Scan for the cell matching the given text and deliver its [x, y] coordinate at center. 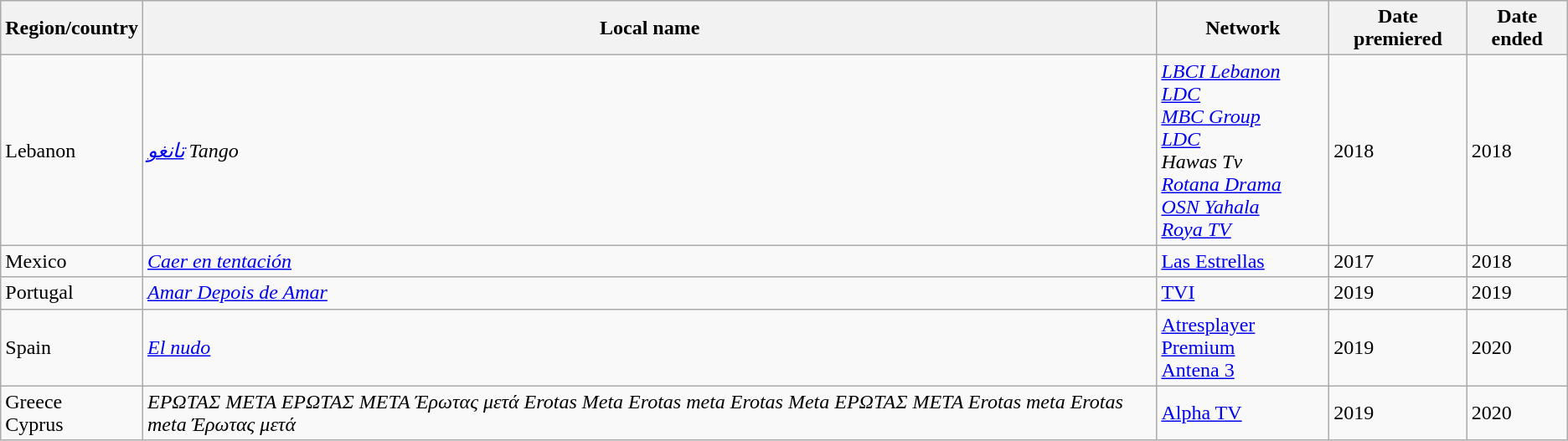
Local name [649, 28]
Spain [72, 347]
Date premiered [1398, 28]
TVI [1243, 293]
LBCI LebanonLDCMBC GroupLDCHawas TvRotana DramaOSN YahalaRoya TV [1243, 151]
Mexico [72, 261]
Caer en tentación [649, 261]
Date ended [1517, 28]
Atresplayer PremiumAntena 3 [1243, 347]
Alpha TV [1243, 413]
El nudo [649, 347]
Portugal [72, 293]
ΕΡΩΤΑΣ ΜΕΤΑ ΕΡΩΤΑΣ ΜΕΤΑ Έρωτας μετά Erotas Meta Erotas meta Erotas Meta ΕΡΩΤΑΣ ΜΕΤΑ Erotas meta Erotas meta Έρωτας μετά [649, 413]
Amar Depois de Amar [649, 293]
Region/country [72, 28]
GreeceCyprus [72, 413]
Network [1243, 28]
2017 [1398, 261]
تانغو Tango [649, 151]
Las Estrellas [1243, 261]
Lebanon [72, 151]
